Return the [x, y] coordinate for the center point of the cell that contains the specified text.  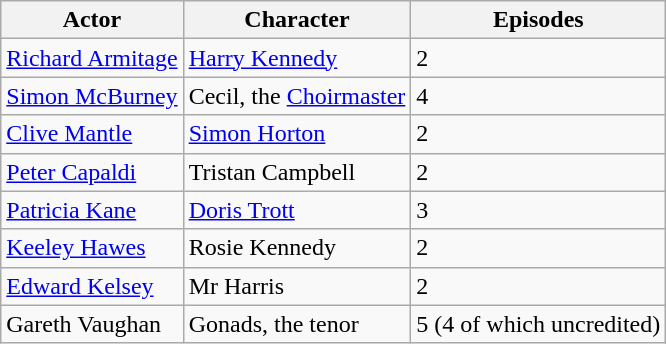
Keeley Hawes [92, 248]
Edward Kelsey [92, 286]
Harry Kennedy [297, 58]
Simon Horton [297, 134]
Actor [92, 20]
Rosie Kennedy [297, 248]
Patricia Kane [92, 210]
Episodes [538, 20]
Cecil, the Choirmaster [297, 96]
Clive Mantle [92, 134]
Character [297, 20]
Gonads, the tenor [297, 324]
Tristan Campbell [297, 172]
Gareth Vaughan [92, 324]
4 [538, 96]
Mr Harris [297, 286]
Peter Capaldi [92, 172]
Richard Armitage [92, 58]
Doris Trott [297, 210]
Simon McBurney [92, 96]
5 (4 of which uncredited) [538, 324]
3 [538, 210]
